Return (X, Y) of the center of cell containing provided text 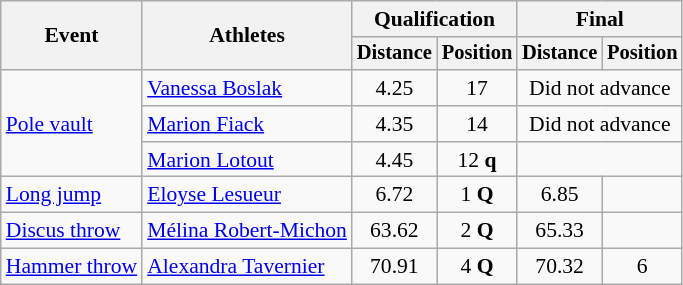
6 (642, 267)
4 Q (477, 267)
6.72 (394, 195)
2 Q (477, 231)
Final (600, 19)
Discus throw (72, 231)
Qualification (434, 19)
Vanessa Boslak (247, 88)
4.35 (394, 124)
14 (477, 124)
Athletes (247, 36)
4.45 (394, 160)
Marion Lotout (247, 160)
6.85 (560, 195)
Hammer throw (72, 267)
63.62 (394, 231)
4.25 (394, 88)
Long jump (72, 195)
Marion Fiack (247, 124)
Eloyse Lesueur (247, 195)
Pole vault (72, 124)
70.32 (560, 267)
1 Q (477, 195)
65.33 (560, 231)
70.91 (394, 267)
12 q (477, 160)
Mélina Robert-Michon (247, 231)
17 (477, 88)
Event (72, 36)
Alexandra Tavernier (247, 267)
